Pinpoint the cell where the given text exists, returning its [X, Y] midpoint coordinate. 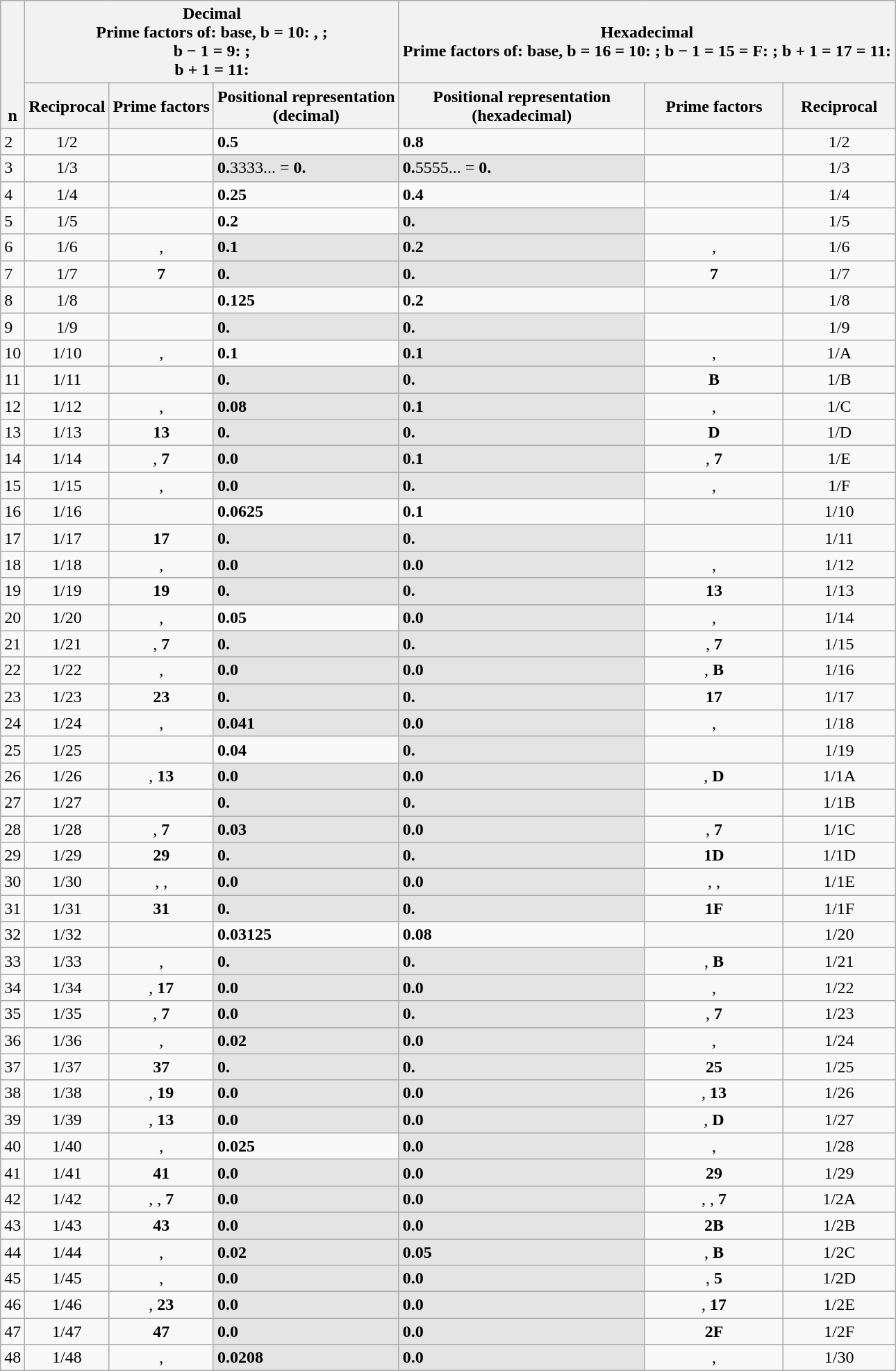
1/40 [67, 1146]
1/1E [839, 882]
48 [13, 1358]
1/1A [839, 776]
1/D [839, 433]
1/48 [67, 1358]
35 [13, 1014]
1/1C [839, 829]
8 [13, 300]
0.0208 [306, 1358]
1/33 [67, 961]
0.04 [306, 749]
Positional representation(decimal) [306, 106]
1/2A [839, 1199]
1/2D [839, 1279]
0.025 [306, 1146]
2F [714, 1331]
45 [13, 1279]
1/31 [67, 908]
, 23 [161, 1305]
1/2B [839, 1225]
1/1B [839, 802]
15 [13, 485]
26 [13, 776]
0.5555... = 0. [522, 168]
46 [13, 1305]
1F [714, 908]
1/39 [67, 1120]
1/38 [67, 1093]
28 [13, 829]
24 [13, 723]
1/2F [839, 1331]
1/46 [67, 1305]
1/C [839, 406]
1/2C [839, 1252]
42 [13, 1199]
2B [714, 1225]
18 [13, 565]
1/1F [839, 908]
0.03125 [306, 935]
1D [714, 856]
21 [13, 644]
1/1D [839, 856]
1/2E [839, 1305]
1/43 [67, 1225]
12 [13, 406]
1/37 [67, 1067]
1/36 [67, 1040]
Positional representation(hexadecimal) [522, 106]
5 [13, 221]
1/45 [67, 1279]
HexadecimalPrime factors of: base, b = 16 = 10: ; b − 1 = 15 = F: ; b + 1 = 17 = 11: [647, 42]
1/41 [67, 1172]
22 [13, 670]
11 [13, 379]
44 [13, 1252]
14 [13, 459]
1/44 [67, 1252]
9 [13, 326]
6 [13, 247]
DecimalPrime factors of: base, b = 10: , ;b − 1 = 9: ;b + 1 = 11: [212, 42]
B [714, 379]
, 19 [161, 1093]
0.3333... = 0. [306, 168]
0.5 [306, 142]
0.25 [306, 194]
1/34 [67, 988]
27 [13, 802]
10 [13, 353]
0.0625 [306, 512]
4 [13, 194]
20 [13, 617]
16 [13, 512]
n [13, 65]
1/A [839, 353]
1/F [839, 485]
30 [13, 882]
1/35 [67, 1014]
40 [13, 1146]
1/42 [67, 1199]
32 [13, 935]
39 [13, 1120]
0.125 [306, 300]
0.8 [522, 142]
2 [13, 142]
0.03 [306, 829]
3 [13, 168]
D [714, 433]
34 [13, 988]
1/B [839, 379]
, 5 [714, 1279]
33 [13, 961]
1/32 [67, 935]
0.4 [522, 194]
1/47 [67, 1331]
0.041 [306, 723]
1/E [839, 459]
38 [13, 1093]
36 [13, 1040]
